Return the [x, y] coordinate for the center point of the cell that contains the specified text.  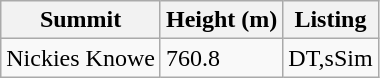
Height (m) [221, 20]
Summit [81, 20]
Listing [330, 20]
Nickies Knowe [81, 58]
DT,sSim [330, 58]
760.8 [221, 58]
